Scan for the cell matching the given text and deliver its [X, Y] coordinate at center. 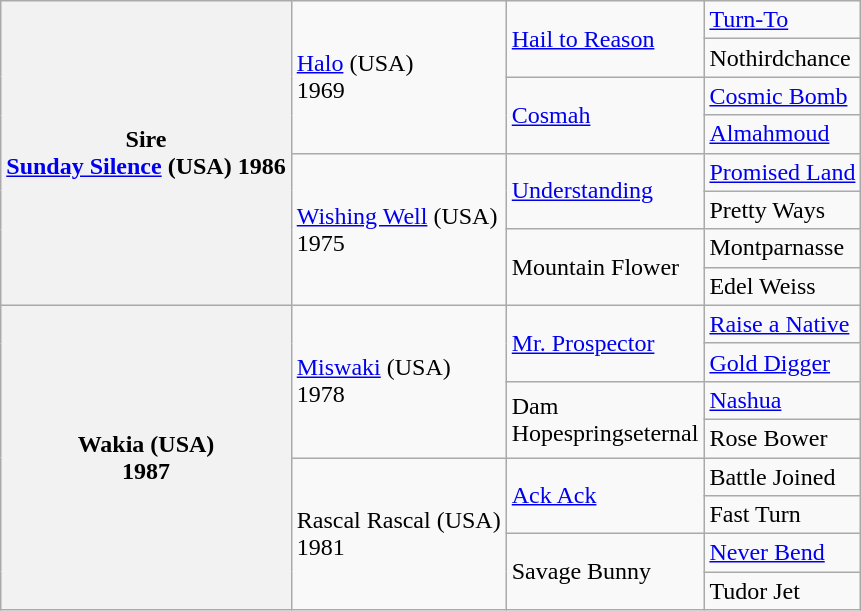
Halo (USA)1969 [398, 77]
Gold Digger [782, 362]
DamHopespringseternal [605, 419]
Hail to Reason [605, 39]
Nashua [782, 400]
Rascal Rascal (USA)1981 [398, 534]
Cosmah [605, 115]
Ack Ack [605, 496]
Savage Bunny [605, 572]
Fast Turn [782, 515]
Cosmic Bomb [782, 96]
Wakia (USA)1987 [146, 457]
Pretty Ways [782, 210]
Rose Bower [782, 438]
Wishing Well (USA)1975 [398, 229]
Tudor Jet [782, 591]
Promised Land [782, 172]
Edel Weiss [782, 286]
Never Bend [782, 553]
Mountain Flower [605, 267]
Montparnasse [782, 248]
Mr. Prospector [605, 343]
SireSunday Silence (USA) 1986 [146, 153]
Miswaki (USA)1978 [398, 381]
Raise a Native [782, 324]
Understanding [605, 191]
Battle Joined [782, 477]
Almahmoud [782, 134]
Turn-To [782, 20]
Nothirdchance [782, 58]
